Pinpoint the cell where the given text exists, returning its [x, y] midpoint coordinate. 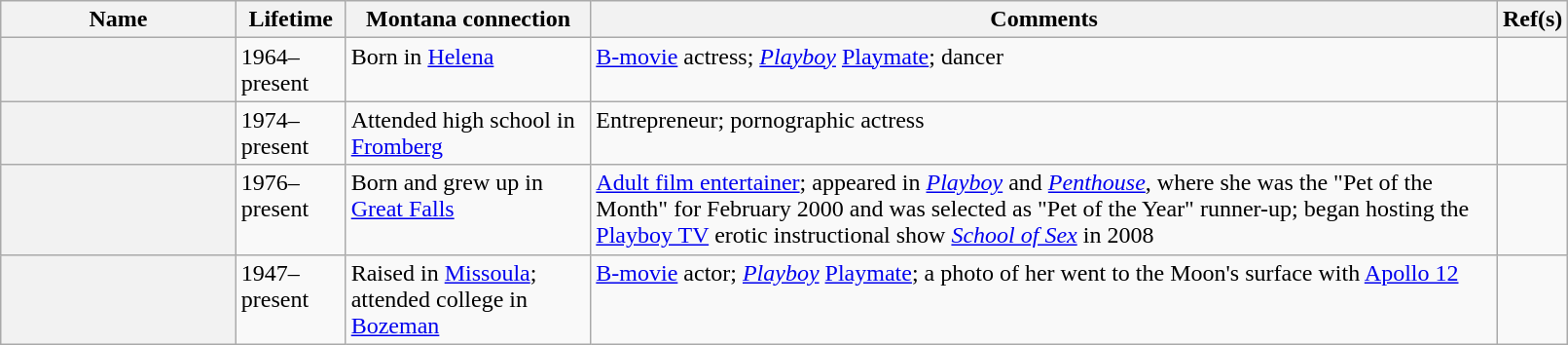
Born and grew up in Great Falls [468, 210]
Montana connection [468, 19]
Comments [1044, 19]
Name [119, 19]
Entrepreneur; pornographic actress [1044, 133]
1976–present [290, 210]
Lifetime [290, 19]
1974–present [290, 133]
Ref(s) [1532, 19]
1947–present [290, 299]
B-movie actress; Playboy Playmate; dancer [1044, 70]
B-movie actor; Playboy Playmate; a photo of her went to the Moon's surface with Apollo 12 [1044, 299]
1964–present [290, 70]
Raised in Missoula; attended college in Bozeman [468, 299]
Attended high school in Fromberg [468, 133]
Born in Helena [468, 70]
